Identify which cell holds the provided text, then report its (x, y) central coordinate. 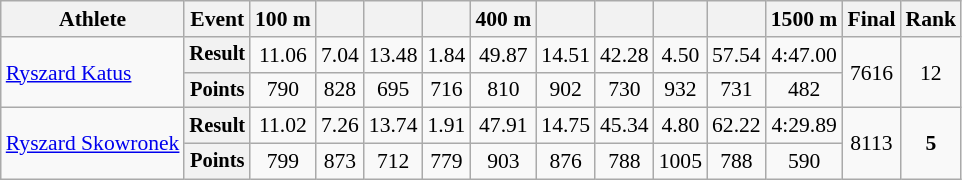
7.04 (340, 55)
1.84 (447, 55)
5 (932, 144)
731 (736, 90)
Ryszard Katus (93, 72)
716 (447, 90)
100 m (283, 19)
790 (283, 90)
799 (283, 162)
482 (804, 90)
1500 m (804, 19)
11.02 (283, 126)
876 (566, 162)
828 (340, 90)
932 (680, 90)
14.51 (566, 55)
62.22 (736, 126)
903 (503, 162)
712 (394, 162)
13.48 (394, 55)
1.91 (447, 126)
49.87 (503, 55)
Rank (932, 19)
47.91 (503, 126)
695 (394, 90)
12 (932, 72)
590 (804, 162)
902 (566, 90)
7.26 (340, 126)
810 (503, 90)
400 m (503, 19)
45.34 (624, 126)
1005 (680, 162)
8113 (871, 144)
7616 (871, 72)
Athlete (93, 19)
730 (624, 90)
779 (447, 162)
14.75 (566, 126)
Event (217, 19)
4:29.89 (804, 126)
42.28 (624, 55)
13.74 (394, 126)
4:47.00 (804, 55)
4.50 (680, 55)
873 (340, 162)
Final (871, 19)
11.06 (283, 55)
57.54 (736, 55)
Ryszard Skowronek (93, 144)
4.80 (680, 126)
